From the cell containing the given text, extract its center point as (X, Y) coordinate. 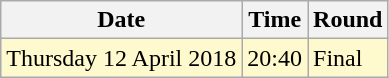
20:40 (275, 58)
Final (348, 58)
Time (275, 20)
Date (122, 20)
Round (348, 20)
Thursday 12 April 2018 (122, 58)
